From the cell containing the given text, extract its center point as (X, Y) coordinate. 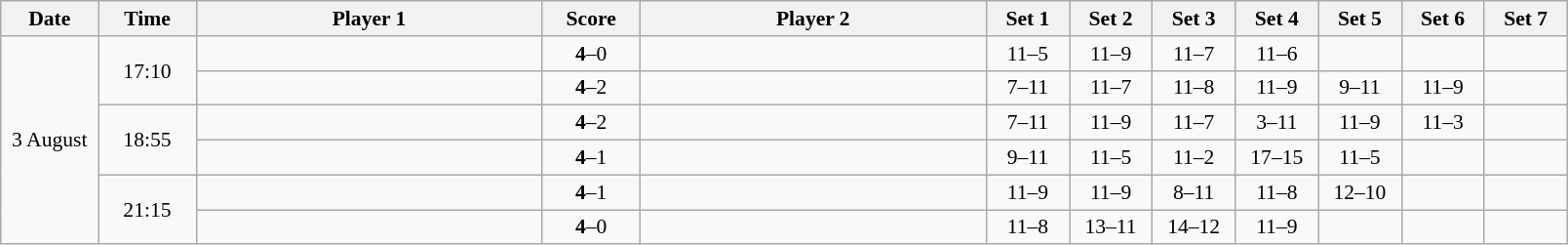
8–11 (1194, 192)
Set 4 (1277, 19)
Set 3 (1194, 19)
Player 1 (369, 19)
Score (591, 19)
18:55 (147, 141)
Date (50, 19)
17–15 (1277, 158)
Set 6 (1443, 19)
14–12 (1194, 227)
17:10 (147, 70)
Player 2 (813, 19)
21:15 (147, 209)
12–10 (1359, 192)
3–11 (1277, 123)
11–3 (1443, 123)
Time (147, 19)
13–11 (1110, 227)
Set 5 (1359, 19)
Set 1 (1028, 19)
11–2 (1194, 158)
11–6 (1277, 54)
Set 2 (1110, 19)
3 August (50, 141)
Set 7 (1525, 19)
